Return the (X, Y) coordinate for the center point of the cell that contains the specified text.  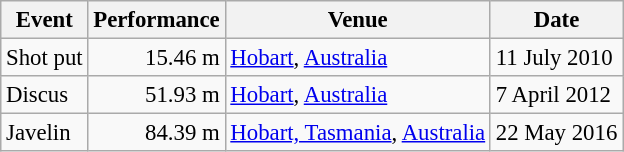
Performance (156, 20)
22 May 2016 (556, 133)
Javelin (44, 133)
11 July 2010 (556, 58)
Hobart, Tasmania, Australia (358, 133)
84.39 m (156, 133)
Venue (358, 20)
Event (44, 20)
Shot put (44, 58)
7 April 2012 (556, 95)
Date (556, 20)
51.93 m (156, 95)
Discus (44, 95)
15.46 m (156, 58)
